From the cell containing the given text, extract its center point as [x, y] coordinate. 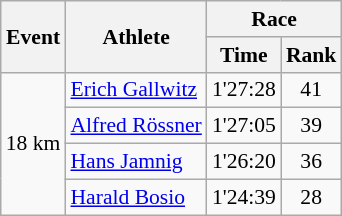
41 [312, 90]
18 km [34, 143]
Time [244, 55]
Event [34, 36]
36 [312, 162]
Erich Gallwitz [136, 90]
Race [274, 19]
1'26:20 [244, 162]
Rank [312, 55]
Alfred Rössner [136, 126]
1'24:39 [244, 197]
39 [312, 126]
1'27:05 [244, 126]
1'27:28 [244, 90]
Hans Jamnig [136, 162]
28 [312, 197]
Athlete [136, 36]
Harald Bosio [136, 197]
